Output the [x, y] coordinate of the center of the cell containing the given text.  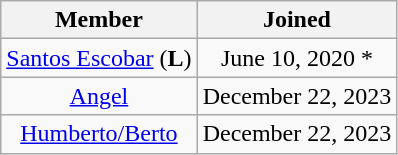
Member [99, 20]
Santos Escobar (L) [99, 58]
Humberto/Berto [99, 134]
June 10, 2020 * [297, 58]
Angel [99, 96]
Joined [297, 20]
